Scan for the cell matching the given text and deliver its [x, y] coordinate at center. 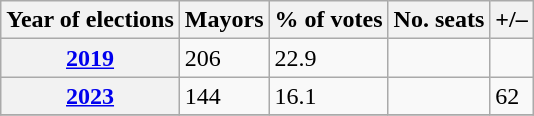
62 [512, 96]
Mayors [224, 20]
16.1 [328, 96]
22.9 [328, 58]
206 [224, 58]
No. seats [439, 20]
144 [224, 96]
2019 [90, 58]
2023 [90, 96]
+/– [512, 20]
Year of elections [90, 20]
% of votes [328, 20]
